Find where the given text appears and provide that cell's center as [x, y] coordinate. 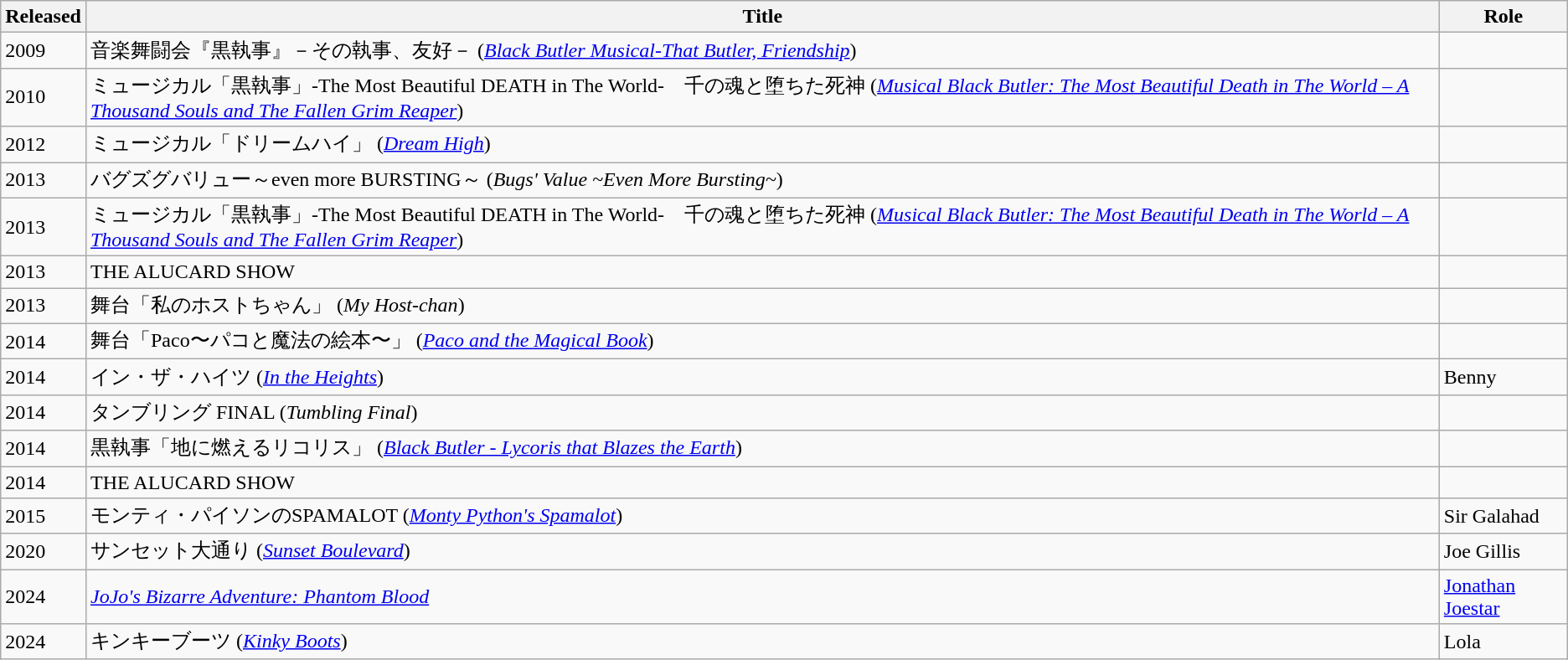
Jonathan Joestar [1503, 596]
Lola [1503, 642]
2020 [44, 551]
2012 [44, 144]
イン・ザ・ハイツ (In the Heights) [762, 377]
タンブリング FINAL (Tumbling Final) [762, 412]
舞台「私のホストちゃん」 (My Host-chan) [762, 307]
ミュージカル「ドリームハイ」 (Dream High) [762, 144]
Sir Galahad [1503, 516]
黒執事「地に燃えるリコリス」 (Black Butler - Lycoris that Blazes the Earth) [762, 449]
モンティ・パイソンのSPAMALOT (Monty Python's Spamalot) [762, 516]
2010 [44, 97]
Joe Gillis [1503, 551]
Role [1503, 17]
舞台「Paco〜パコと魔法の絵本〜」 (Paco and the Magical Book) [762, 342]
Title [762, 17]
Benny [1503, 377]
JoJo's Bizarre Adventure: Phantom Blood [762, 596]
2009 [44, 50]
2015 [44, 516]
サンセット大通り (Sunset Boulevard) [762, 551]
バグズグバリュー～even more BURSTING～ (Bugs' Value ~Even More Bursting~) [762, 181]
音楽舞闘会『黒執事』－その執事、友好－ (Black Butler Musical-That Butler, Friendship) [762, 50]
キンキーブーツ (Kinky Boots) [762, 642]
Released [44, 17]
